Provide the [X, Y] coordinate of the cell's center where the given text is located.  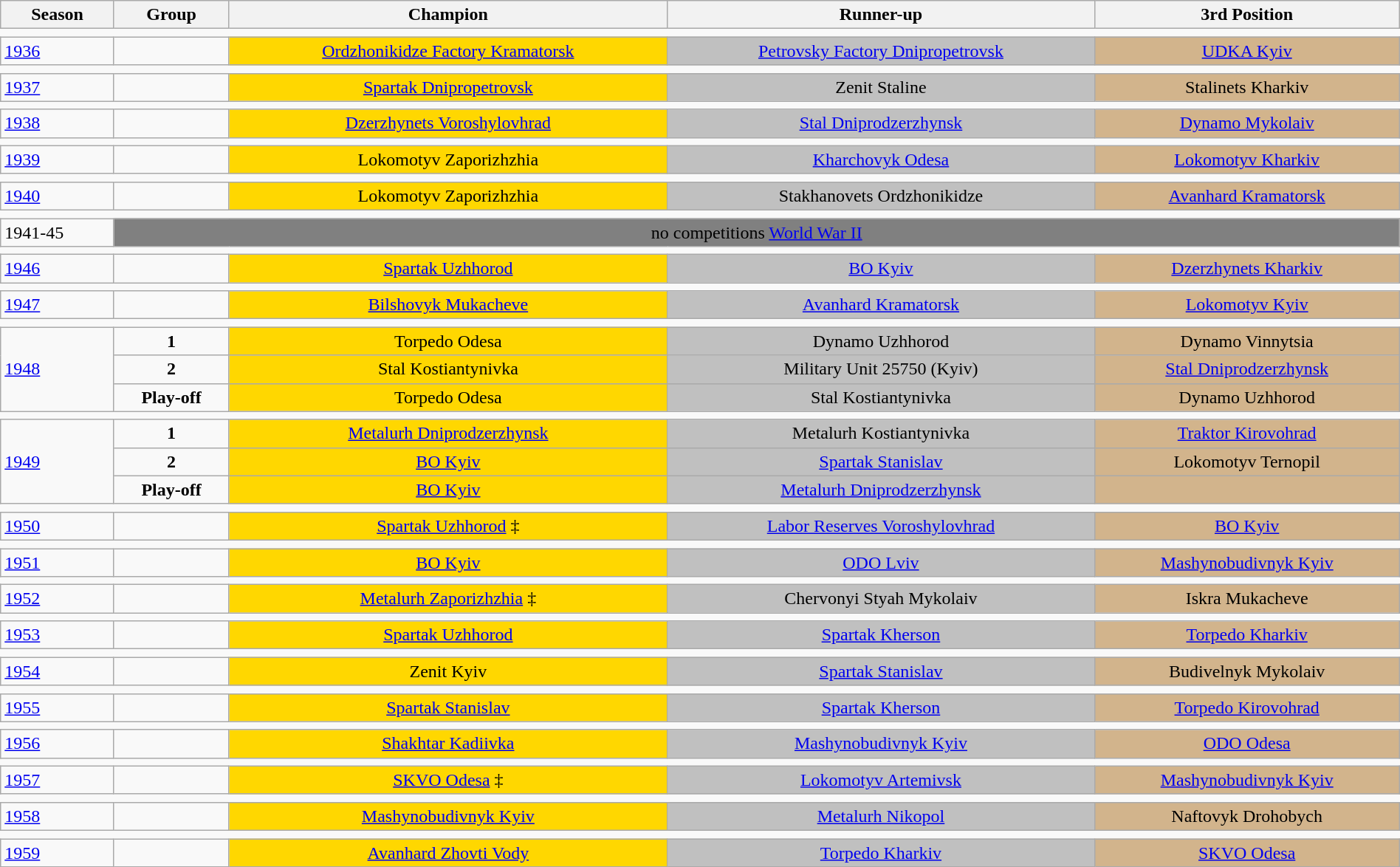
Zenit Kyiv [448, 671]
Military Unit 25750 (Kyiv) [881, 369]
Lokomotyv Ternopil [1246, 462]
Metalurh Kostiantynivka [881, 433]
Spartak Uzhhorod ‡ [448, 526]
Traktor Kirovohrad [1246, 433]
1951 [58, 562]
1958 [58, 816]
Dynamo Vinnytsia [1246, 341]
Metalurh Zaporizhzhia ‡ [448, 599]
1937 [58, 87]
1939 [58, 160]
Lokomotyv Kharkiv [1246, 160]
1946 [58, 269]
Naftovyk Drohobych [1246, 816]
Group [171, 15]
SKVO Odesa ‡ [448, 780]
Lokomotyv Artemivsk [881, 780]
1950 [58, 526]
Bilshovyk Mukacheve [448, 305]
no competitions World War II [756, 233]
SKVO Odesa [1246, 853]
1957 [58, 780]
Iskra Mukacheve [1246, 599]
1940 [58, 196]
1955 [58, 707]
Petrovsky Factory Dnipropetrovsk [881, 51]
Avanhard Zhovti Vody [448, 853]
Torpedo Kirovohrad [1246, 707]
1948 [58, 369]
Lokomotyv Kyiv [1246, 305]
1947 [58, 305]
1941-45 [58, 233]
1952 [58, 599]
Shakhtar Kadiivka [448, 744]
Champion [448, 15]
1953 [58, 635]
UDKA Kyiv [1246, 51]
1938 [58, 123]
Dzerzhynets Kharkiv [1246, 269]
Stalinets Kharkiv [1246, 87]
Dzerzhynets Voroshylovhrad [448, 123]
ODO Lviv [881, 562]
ODO Odesa [1246, 744]
1949 [58, 462]
1956 [58, 744]
Zenit Staline [881, 87]
1959 [58, 853]
Dynamo Mykolaiv [1246, 123]
Stakhanovets Ordzhonikidze [881, 196]
Budivelnyk Mykolaiv [1246, 671]
Runner-up [881, 15]
Metalurh Nikopol [881, 816]
Season [58, 15]
Spartak Dnipropetrovsk [448, 87]
Ordzhonikidze Factory Kramatorsk [448, 51]
Kharchovyk Odesa [881, 160]
3rd Position [1246, 15]
1936 [58, 51]
1954 [58, 671]
Chervonyi Styah Mykolaiv [881, 599]
Labor Reserves Voroshylovhrad [881, 526]
